Find where the given text appears and provide that cell's center as (X, Y) coordinate. 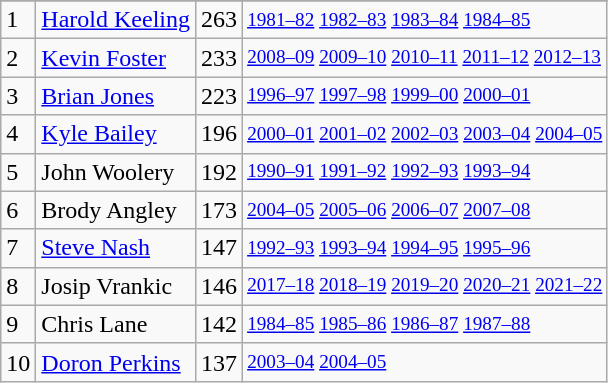
2008–09 2009–10 2010–11 2011–12 2012–13 (425, 58)
2004–05 2005–06 2006–07 2007–08 (425, 210)
2003–04 2004–05 (425, 362)
Steve Nash (116, 248)
Brian Jones (116, 96)
10 (18, 362)
2000–01 2001–02 2002–03 2003–04 2004–05 (425, 134)
7 (18, 248)
223 (218, 96)
Kevin Foster (116, 58)
173 (218, 210)
1981–82 1982–83 1983–84 1984–85 (425, 20)
263 (218, 20)
2017–18 2018–19 2019–20 2020–21 2021–22 (425, 286)
1990–91 1991–92 1992–93 1993–94 (425, 172)
9 (18, 324)
192 (218, 172)
3 (18, 96)
5 (18, 172)
Doron Perkins (116, 362)
John Woolery (116, 172)
1996–97 1997–98 1999–00 2000–01 (425, 96)
1 (18, 20)
Brody Angley (116, 210)
Chris Lane (116, 324)
Kyle Bailey (116, 134)
4 (18, 134)
Josip Vrankic (116, 286)
8 (18, 286)
142 (218, 324)
233 (218, 58)
147 (218, 248)
146 (218, 286)
6 (18, 210)
137 (218, 362)
196 (218, 134)
1984–85 1985–86 1986–87 1987–88 (425, 324)
Harold Keeling (116, 20)
2 (18, 58)
1992–93 1993–94 1994–95 1995–96 (425, 248)
